Return the (x, y) coordinate for the center point of the cell that contains the specified text.  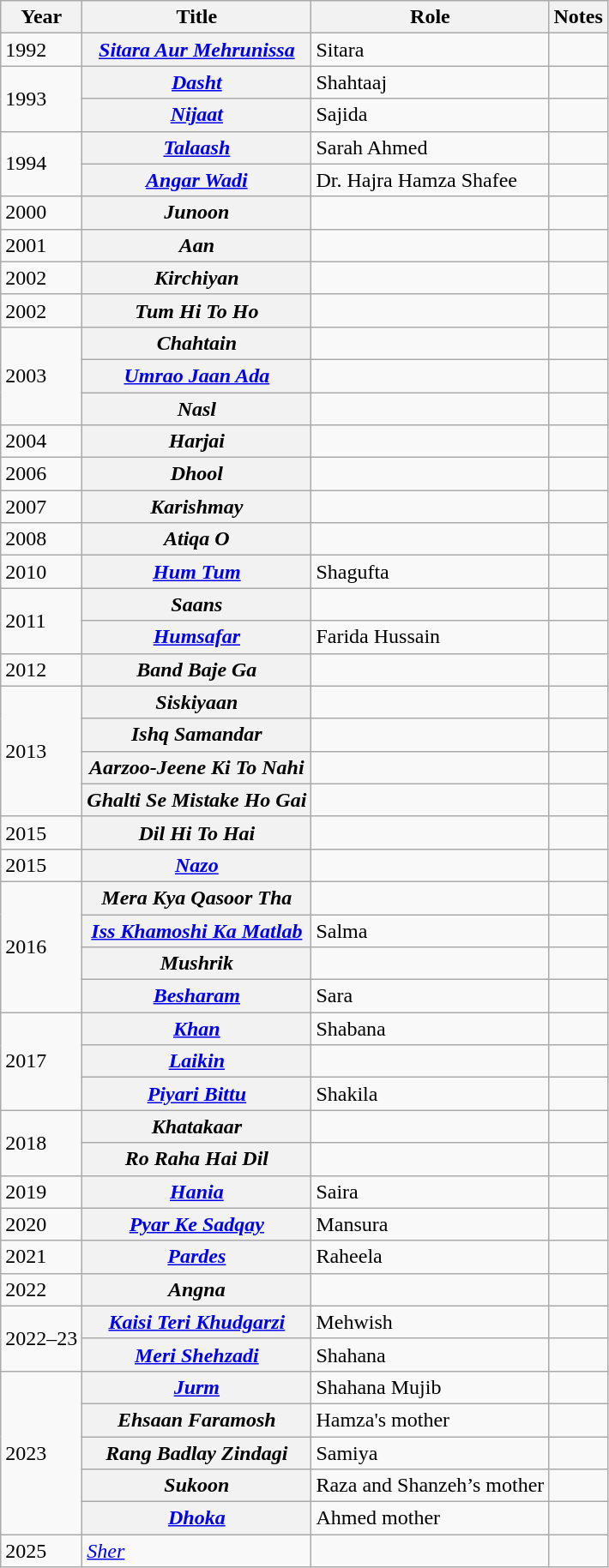
Pyar Ke Sadqay (197, 1224)
2006 (41, 474)
Farida Hussain (431, 637)
Aan (197, 245)
Samiya (431, 1453)
2011 (41, 621)
2012 (41, 670)
Nijaat (197, 115)
2010 (41, 572)
Ehsaan Faramosh (197, 1420)
Sitara (431, 50)
Hania (197, 1192)
Notes (578, 17)
Ghalti Se Mistake Ho Gai (197, 800)
Sajida (431, 115)
Chahtain (197, 343)
Iss Khamoshi Ka Matlab (197, 930)
Besharam (197, 996)
Sher (197, 1551)
Title (197, 17)
Angna (197, 1289)
2001 (41, 245)
Ahmed mother (431, 1518)
2023 (41, 1452)
Dhool (197, 474)
Kaisi Teri Khudgarzi (197, 1322)
Dr. Hajra Hamza Shafee (431, 180)
Harjai (197, 442)
1992 (41, 50)
Mehwish (431, 1322)
Tum Hi To Ho (197, 310)
Humsafar (197, 637)
2018 (41, 1143)
Dasht (197, 82)
Umrao Jaan Ada (197, 375)
Aarzoo-Jeene Ki To Nahi (197, 767)
Khan (197, 1029)
Nazo (197, 865)
Jurm (197, 1387)
Angar Wadi (197, 180)
Atiqa O (197, 539)
2021 (41, 1257)
Pardes (197, 1257)
Ro Raha Hai Dil (197, 1159)
Shahana (431, 1355)
2003 (41, 375)
Dhoka (197, 1518)
Sukoon (197, 1486)
2004 (41, 442)
Talaash (197, 147)
Mushrik (197, 964)
Laikin (197, 1061)
Shahana Mujib (431, 1387)
Dil Hi To Hai (197, 832)
Saans (197, 604)
2022–23 (41, 1338)
Raza and Shanzeh’s mother (431, 1486)
Saira (431, 1192)
Sitara Aur Mehrunissa (197, 50)
Meri Shehzadi (197, 1355)
2025 (41, 1551)
Hum Tum (197, 572)
2008 (41, 539)
1994 (41, 164)
Hamza's mother (431, 1420)
1993 (41, 99)
Shahtaaj (431, 82)
Band Baje Ga (197, 670)
2019 (41, 1192)
Sarah Ahmed (431, 147)
2017 (41, 1061)
2013 (41, 751)
Sara (431, 996)
Raheela (431, 1257)
Karishmay (197, 507)
2020 (41, 1224)
Siskiyaan (197, 702)
Year (41, 17)
Kirchiyan (197, 278)
Shakila (431, 1094)
Khatakaar (197, 1126)
2007 (41, 507)
Mera Kya Qasoor Tha (197, 898)
2016 (41, 946)
Nasl (197, 409)
Shabana (431, 1029)
Shagufta (431, 572)
2000 (41, 213)
Mansura (431, 1224)
Piyari Bittu (197, 1094)
Role (431, 17)
Salma (431, 930)
2022 (41, 1289)
Ishq Samandar (197, 735)
Rang Badlay Zindagi (197, 1453)
Junoon (197, 213)
